Capture the cell that displays the provided text and extract its (x, y) central coordinate. 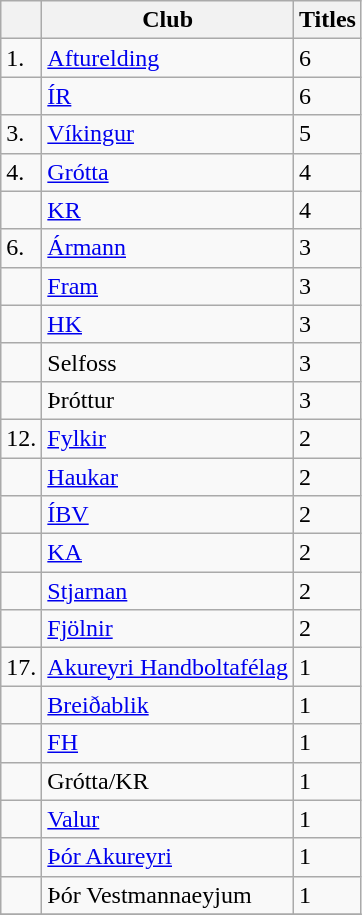
6. (22, 248)
5 (327, 134)
HK (168, 324)
ÍBV (168, 515)
3. (22, 134)
Afturelding (168, 58)
KR (168, 210)
12. (22, 438)
Akureyri Handboltafélag (168, 667)
Titles (327, 20)
17. (22, 667)
Fylkir (168, 438)
Víkingur (168, 134)
Þór Akureyri (168, 857)
Selfoss (168, 362)
1. (22, 58)
Breiðablik (168, 705)
Fram (168, 286)
Valur (168, 819)
Fjölnir (168, 629)
Grótta/KR (168, 781)
KA (168, 553)
Haukar (168, 477)
Grótta (168, 172)
FH (168, 743)
Þór Vestmannaeyjum (168, 895)
4. (22, 172)
Club (168, 20)
Stjarnan (168, 591)
ÍR (168, 96)
Þróttur (168, 400)
Ármann (168, 248)
